Locate the cell with the specified text and output its (X, Y) center coordinate. 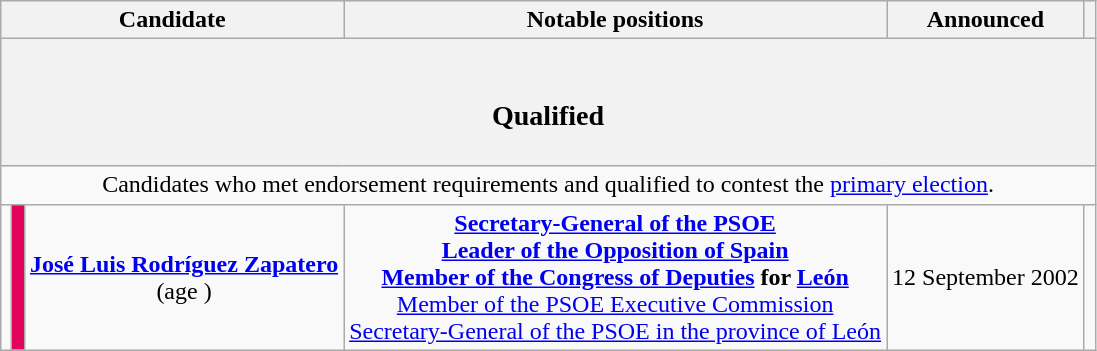
José Luis Rodríguez Zapatero(age ) (184, 277)
Candidates who met endorsement requirements and qualified to contest the primary election. (548, 185)
Candidate (172, 20)
Notable positions (616, 20)
Qualified (548, 102)
Announced (986, 20)
12 September 2002 (986, 277)
